Provide the [X, Y] coordinate of the cell's center where the given text is located.  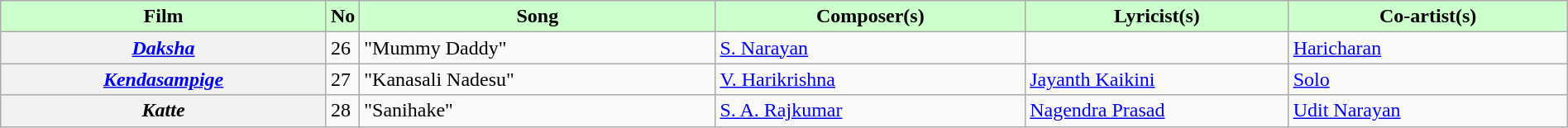
"Sanihake" [538, 111]
Composer(s) [870, 17]
V. Harikrishna [870, 79]
Kendasampige [164, 79]
Co-artist(s) [1427, 17]
"Mummy Daddy" [538, 48]
No [342, 17]
27 [342, 79]
26 [342, 48]
Song [538, 17]
S. Narayan [870, 48]
28 [342, 111]
Nagendra Prasad [1157, 111]
Udit Narayan [1427, 111]
Haricharan [1427, 48]
Lyricist(s) [1157, 17]
Daksha [164, 48]
Katte [164, 111]
Jayanth Kaikini [1157, 79]
"Kanasali Nadesu" [538, 79]
Film [164, 17]
Solo [1427, 79]
S. A. Rajkumar [870, 111]
